Extract the (X, Y) coordinate from the center of the cell holding the provided text.  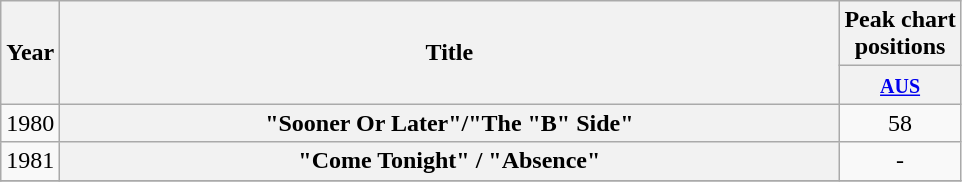
Year (30, 52)
AUS (900, 85)
- (900, 161)
Title (450, 52)
1980 (30, 123)
"Come Tonight" / "Absence" (450, 161)
1981 (30, 161)
58 (900, 123)
"Sooner Or Later"/"The "B" Side" (450, 123)
Peak chartpositions (900, 34)
